Determine the (X, Y) coordinate at the center of the cell enclosing the given text.  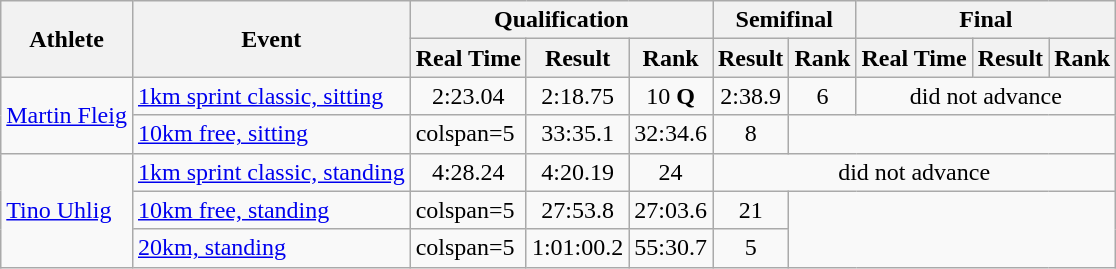
55:30.7 (671, 248)
10 Q (671, 96)
24 (671, 172)
4:20.19 (577, 172)
10km free, sitting (271, 134)
32:34.6 (671, 134)
27:03.6 (671, 210)
4:28.24 (468, 172)
20km, standing (271, 248)
10km free, standing (271, 210)
Event (271, 39)
21 (750, 210)
2:18.75 (577, 96)
2:38.9 (750, 96)
1km sprint classic, sitting (271, 96)
Qualification (561, 20)
Semifinal (784, 20)
Final (986, 20)
1km sprint classic, standing (271, 172)
1:01:00.2 (577, 248)
2:23.04 (468, 96)
6 (822, 96)
8 (750, 134)
5 (750, 248)
Athlete (67, 39)
33:35.1 (577, 134)
Tino Uhlig (67, 210)
Martin Fleig (67, 115)
27:53.8 (577, 210)
